Determine the (x, y) coordinate at the center of the cell enclosing the given text.  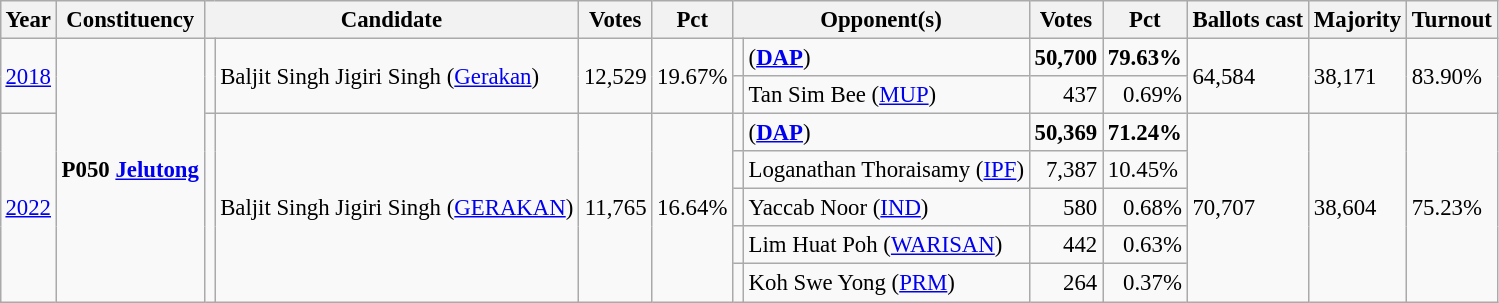
437 (1066, 95)
Yaccab Noor (IND) (886, 208)
7,387 (1066, 170)
Turnout (1452, 20)
12,529 (616, 76)
2018 (28, 76)
38,604 (1357, 208)
442 (1066, 245)
83.90% (1452, 76)
64,584 (1248, 76)
Ballots cast (1248, 20)
Koh Swe Yong (PRM) (886, 283)
Baljit Singh Jigiri Singh (GERAKAN) (397, 208)
580 (1066, 208)
79.63% (1146, 57)
71.24% (1146, 133)
Lim Huat Poh (WARISAN) (886, 245)
11,765 (616, 208)
0.63% (1146, 245)
Constituency (130, 20)
Baljit Singh Jigiri Singh (Gerakan) (397, 76)
Candidate (391, 20)
Loganathan Thoraisamy (IPF) (886, 170)
50,369 (1066, 133)
2022 (28, 208)
16.64% (692, 208)
38,171 (1357, 76)
0.69% (1146, 95)
264 (1066, 283)
P050 Jelutong (130, 170)
75.23% (1452, 208)
Tan Sim Bee (MUP) (886, 95)
0.68% (1146, 208)
19.67% (692, 76)
Opponent(s) (882, 20)
Year (28, 20)
Majority (1357, 20)
70,707 (1248, 208)
50,700 (1066, 57)
10.45% (1146, 170)
0.37% (1146, 283)
